Scan for the cell matching the given text and deliver its (x, y) coordinate at center. 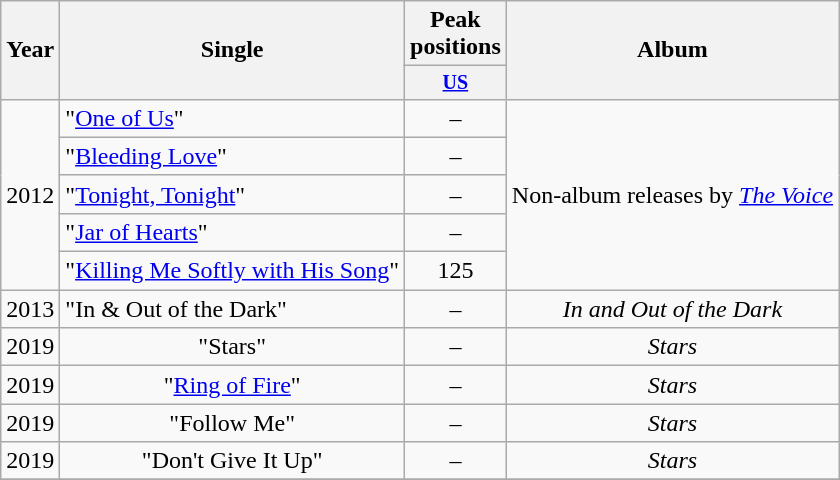
Non-album releases by The Voice (672, 194)
Peak positions (456, 34)
"Ring of Fire" (232, 385)
2012 (30, 194)
Single (232, 50)
2013 (30, 309)
"In & Out of the Dark" (232, 309)
"Stars" (232, 347)
"Killing Me Softly with His Song" (232, 271)
"Follow Me" (232, 423)
"Jar of Hearts" (232, 232)
"One of Us" (232, 118)
In and Out of the Dark (672, 309)
Album (672, 50)
"Bleeding Love" (232, 156)
Year (30, 50)
US (456, 82)
"Tonight, Tonight" (232, 194)
"Don't Give It Up" (232, 461)
125 (456, 271)
